Extract the (x, y) coordinate from the center of the cell holding the provided text.  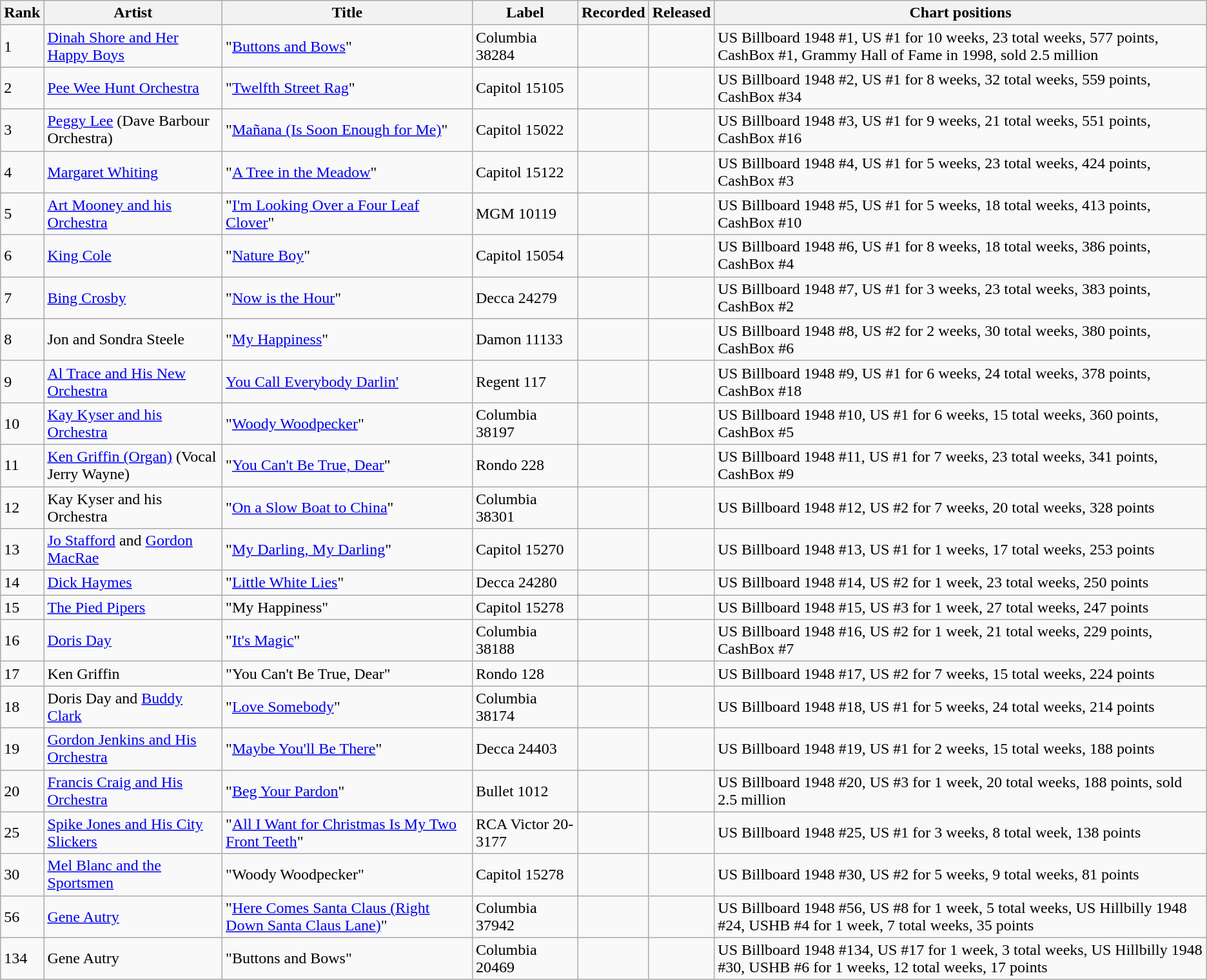
Dick Haymes (133, 583)
Released (682, 13)
18 (22, 707)
Jon and Sondra Steele (133, 339)
Spike Jones and His City Slickers (133, 833)
"Mañana (Is Soon Enough for Me)" (348, 130)
Label (525, 13)
Ken Griffin (Organ) (Vocal Jerry Wayne) (133, 465)
15 (22, 607)
US Billboard 1948 #8, US #2 for 2 weeks, 30 total weeks, 380 points, CashBox #6 (961, 339)
US Billboard 1948 #11, US #1 for 7 weeks, 23 total weeks, 341 points, CashBox #9 (961, 465)
56 (22, 917)
US Billboard 1948 #10, US #1 for 6 weeks, 15 total weeks, 360 points, CashBox #5 (961, 423)
US Billboard 1948 #14, US #2 for 1 week, 23 total weeks, 250 points (961, 583)
Capitol 15022 (525, 130)
9 (22, 382)
US Billboard 1948 #6, US #1 for 8 weeks, 18 total weeks, 386 points, CashBox #4 (961, 255)
Damon 11133 (525, 339)
Pee Wee Hunt Orchestra (133, 88)
17 (22, 674)
US Billboard 1948 #20, US #3 for 1 week, 20 total weeks, 188 points, sold 2.5 million (961, 790)
Regent 117 (525, 382)
Francis Craig and His Orchestra (133, 790)
Ken Griffin (133, 674)
Rank (22, 13)
MGM 10119 (525, 214)
Dinah Shore and Her Happy Boys (133, 46)
"Beg Your Pardon" (348, 790)
Capitol 15122 (525, 171)
US Billboard 1948 #5, US #1 for 5 weeks, 18 total weeks, 413 points, CashBox #10 (961, 214)
US Billboard 1948 #17, US #2 for 7 weeks, 15 total weeks, 224 points (961, 674)
You Call Everybody Darlin' (348, 382)
19 (22, 749)
8 (22, 339)
Gordon Jenkins and His Orchestra (133, 749)
7 (22, 298)
US Billboard 1948 #2, US #1 for 8 weeks, 32 total weeks, 559 points, CashBox #34 (961, 88)
Bullet 1012 (525, 790)
Columbia 38197 (525, 423)
US Billboard 1948 #134, US #17 for 1 week, 3 total weeks, US Hillbilly 1948 #30, USHB #6 for 1 weeks, 12 total weeks, 17 points (961, 958)
Artist (133, 13)
16 (22, 641)
Peggy Lee (Dave Barbour Orchestra) (133, 130)
Title (348, 13)
Doris Day (133, 641)
4 (22, 171)
"My Darling, My Darling" (348, 549)
Columbia 37942 (525, 917)
"On a Slow Boat to China" (348, 507)
14 (22, 583)
12 (22, 507)
Capitol 15105 (525, 88)
3 (22, 130)
6 (22, 255)
Chart positions (961, 13)
US Billboard 1948 #4, US #1 for 5 weeks, 23 total weeks, 424 points, CashBox #3 (961, 171)
5 (22, 214)
Capitol 15270 (525, 549)
US Billboard 1948 #1, US #1 for 10 weeks, 23 total weeks, 577 points, CashBox #1, Grammy Hall of Fame in 1998, sold 2.5 million (961, 46)
US Billboard 1948 #3, US #1 for 9 weeks, 21 total weeks, 551 points, CashBox #16 (961, 130)
US Billboard 1948 #12, US #2 for 7 weeks, 20 total weeks, 328 points (961, 507)
"Love Somebody" (348, 707)
Bing Crosby (133, 298)
US Billboard 1948 #18, US #1 for 5 weeks, 24 total weeks, 214 points (961, 707)
"Twelfth Street Rag" (348, 88)
US Billboard 1948 #56, US #8 for 1 week, 5 total weeks, US Hillbilly 1948 #24, USHB #4 for 1 week, 7 total weeks, 35 points (961, 917)
Margaret Whiting (133, 171)
King Cole (133, 255)
30 (22, 874)
US Billboard 1948 #30, US #2 for 5 weeks, 9 total weeks, 81 points (961, 874)
Columbia 38301 (525, 507)
"Little White Lies" (348, 583)
Capitol 15054 (525, 255)
Decca 24279 (525, 298)
US Billboard 1948 #13, US #1 for 1 weeks, 17 total weeks, 253 points (961, 549)
US Billboard 1948 #9, US #1 for 6 weeks, 24 total weeks, 378 points, CashBox #18 (961, 382)
US Billboard 1948 #25, US #1 for 3 weeks, 8 total week, 138 points (961, 833)
"Maybe You'll Be There" (348, 749)
"A Tree in the Meadow" (348, 171)
US Billboard 1948 #19, US #1 for 2 weeks, 15 total weeks, 188 points (961, 749)
10 (22, 423)
"All I Want for Christmas Is My Two Front Teeth" (348, 833)
"Here Comes Santa Claus (Right Down Santa Claus Lane)" (348, 917)
Jo Stafford and Gordon MacRae (133, 549)
134 (22, 958)
11 (22, 465)
20 (22, 790)
Recorded (613, 13)
The Pied Pipers (133, 607)
Rondo 228 (525, 465)
Columbia 38174 (525, 707)
"I'm Looking Over a Four Leaf Clover" (348, 214)
Al Trace and His New Orchestra (133, 382)
US Billboard 1948 #7, US #1 for 3 weeks, 23 total weeks, 383 points, CashBox #2 (961, 298)
25 (22, 833)
US Billboard 1948 #16, US #2 for 1 week, 21 total weeks, 229 points, CashBox #7 (961, 641)
Doris Day and Buddy Clark (133, 707)
Decca 24280 (525, 583)
Art Mooney and his Orchestra (133, 214)
"It's Magic" (348, 641)
Decca 24403 (525, 749)
US Billboard 1948 #15, US #3 for 1 week, 27 total weeks, 247 points (961, 607)
1 (22, 46)
13 (22, 549)
Mel Blanc and the Sportsmen (133, 874)
Columbia 20469 (525, 958)
Rondo 128 (525, 674)
Columbia 38188 (525, 641)
"Nature Boy" (348, 255)
RCA Victor 20-3177 (525, 833)
"Now is the Hour" (348, 298)
Columbia 38284 (525, 46)
2 (22, 88)
